Locate the cell with the specified text and output its [X, Y] center coordinate. 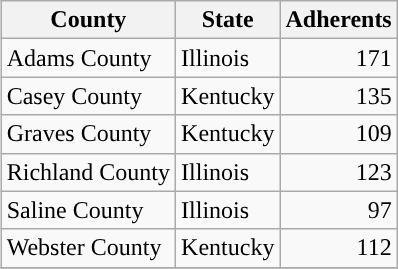
109 [338, 134]
97 [338, 210]
112 [338, 248]
County [88, 20]
135 [338, 96]
Graves County [88, 134]
123 [338, 172]
Adherents [338, 20]
Adams County [88, 58]
Webster County [88, 248]
State [228, 20]
Saline County [88, 210]
Richland County [88, 172]
Casey County [88, 96]
171 [338, 58]
